For the text-containing cell, return its midpoint in (x, y) coordinate format. 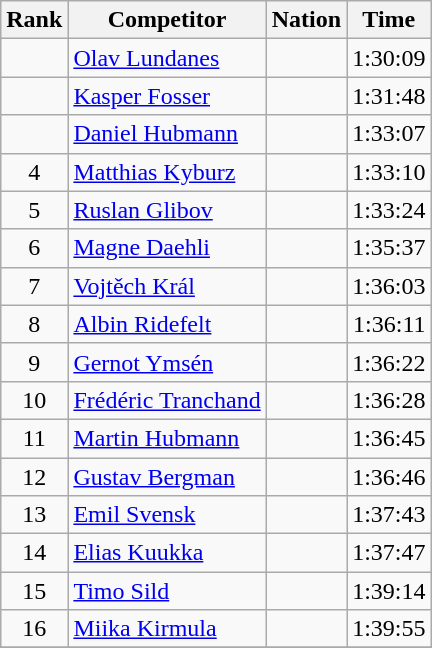
Nation (306, 20)
Gustav Bergman (167, 477)
1:31:48 (389, 96)
1:30:09 (389, 58)
Time (389, 20)
1:36:45 (389, 438)
Elias Kuukka (167, 553)
Miika Kirmula (167, 629)
1:36:46 (389, 477)
16 (34, 629)
10 (34, 400)
4 (34, 172)
1:36:11 (389, 324)
Olav Lundanes (167, 58)
1:37:47 (389, 553)
Ruslan Glibov (167, 210)
14 (34, 553)
Vojtěch Král (167, 286)
1:33:10 (389, 172)
Timo Sild (167, 591)
Gernot Ymsén (167, 362)
8 (34, 324)
1:35:37 (389, 248)
Frédéric Tranchand (167, 400)
13 (34, 515)
1:39:55 (389, 629)
6 (34, 248)
Matthias Kyburz (167, 172)
Rank (34, 20)
Martin Hubmann (167, 438)
11 (34, 438)
Kasper Fosser (167, 96)
Daniel Hubmann (167, 134)
Albin Ridefelt (167, 324)
7 (34, 286)
9 (34, 362)
Magne Daehli (167, 248)
1:39:14 (389, 591)
1:33:07 (389, 134)
1:36:22 (389, 362)
15 (34, 591)
1:33:24 (389, 210)
12 (34, 477)
1:36:28 (389, 400)
1:36:03 (389, 286)
5 (34, 210)
Competitor (167, 20)
1:37:43 (389, 515)
Emil Svensk (167, 515)
